Search for the cell housing the specified text and yield its [X, Y] center coordinate. 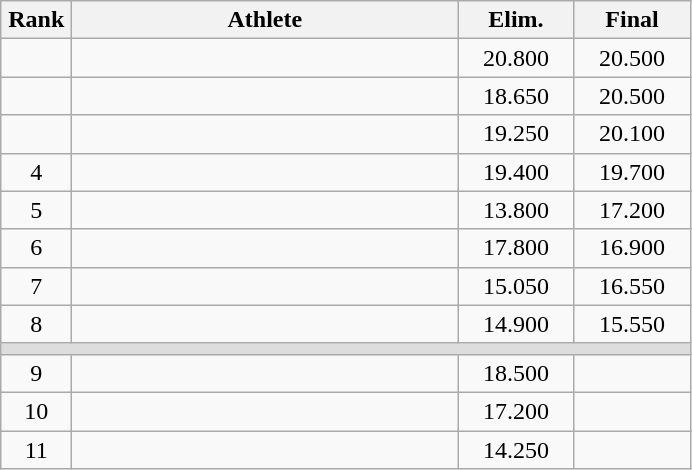
19.700 [632, 172]
14.250 [516, 449]
20.100 [632, 134]
14.900 [516, 324]
20.800 [516, 58]
4 [36, 172]
Elim. [516, 20]
16.900 [632, 248]
15.050 [516, 286]
16.550 [632, 286]
6 [36, 248]
19.250 [516, 134]
10 [36, 411]
7 [36, 286]
9 [36, 373]
19.400 [516, 172]
5 [36, 210]
15.550 [632, 324]
18.650 [516, 96]
18.500 [516, 373]
Rank [36, 20]
17.800 [516, 248]
8 [36, 324]
11 [36, 449]
Final [632, 20]
Athlete [265, 20]
13.800 [516, 210]
